Return (X, Y) of the center of cell containing provided text 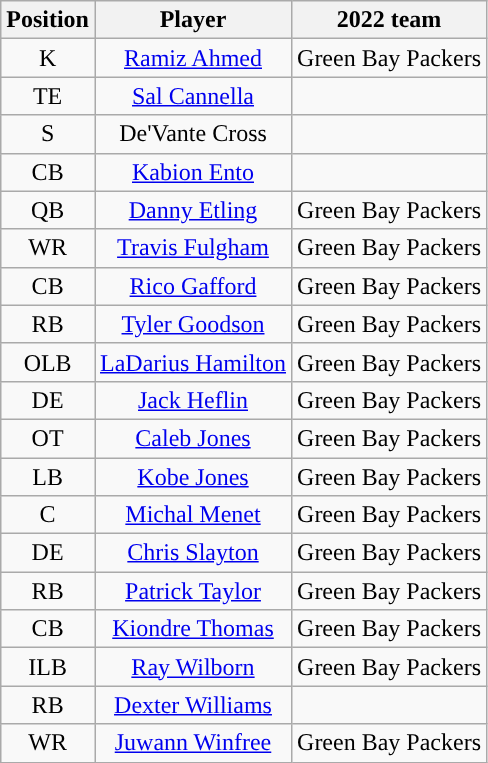
K (48, 58)
TE (48, 96)
Ray Wilborn (192, 667)
2022 team (390, 20)
QB (48, 210)
Juwann Winfree (192, 743)
Caleb Jones (192, 438)
Player (192, 20)
Sal Cannella (192, 96)
LB (48, 477)
Ramiz Ahmed (192, 58)
Rico Gafford (192, 286)
LaDarius Hamilton (192, 362)
Travis Fulgham (192, 248)
Kiondre Thomas (192, 629)
Kobe Jones (192, 477)
C (48, 515)
ILB (48, 667)
Kabion Ento (192, 172)
OT (48, 438)
Tyler Goodson (192, 324)
Position (48, 20)
OLB (48, 362)
Patrick Taylor (192, 591)
Michal Menet (192, 515)
Chris Slayton (192, 553)
Dexter Williams (192, 705)
S (48, 134)
De'Vante Cross (192, 134)
Danny Etling (192, 210)
Jack Heflin (192, 400)
